Determine the [x, y] coordinate at the center of the cell enclosing the given text.  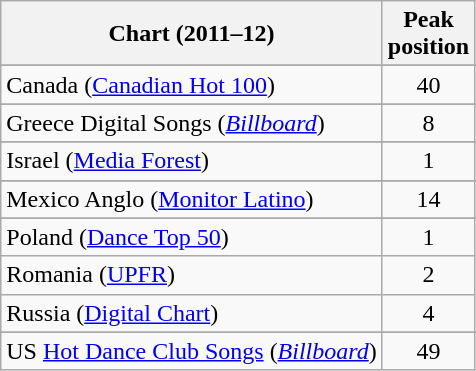
Mexico Anglo (Monitor Latino) [192, 199]
Romania (UPFR) [192, 275]
Canada (Canadian Hot 100) [192, 85]
Greece Digital Songs (Billboard) [192, 123]
40 [428, 85]
8 [428, 123]
49 [428, 351]
US Hot Dance Club Songs (Billboard) [192, 351]
Poland (Dance Top 50) [192, 237]
Russia (Digital Chart) [192, 313]
Chart (2011–12) [192, 34]
14 [428, 199]
Peakposition [428, 34]
Israel (Media Forest) [192, 161]
4 [428, 313]
2 [428, 275]
